Provide the (x, y) coordinate of the cell's center where the given text is located.  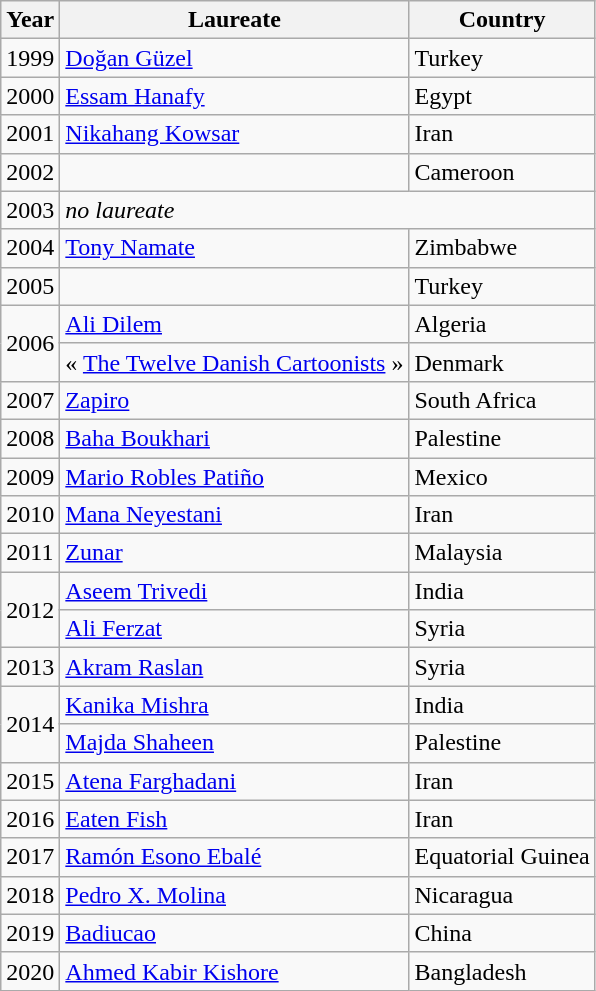
2010 (30, 515)
2011 (30, 553)
Tony Namate (234, 248)
2020 (30, 971)
Equatorial Guinea (502, 857)
2000 (30, 96)
2006 (30, 343)
Majda Shaheen (234, 743)
2008 (30, 438)
2009 (30, 477)
Zimbabwe (502, 248)
Essam Hanafy (234, 96)
Zunar (234, 553)
Cameroon (502, 172)
2014 (30, 724)
Country (502, 20)
2004 (30, 248)
Pedro X. Molina (234, 895)
2017 (30, 857)
2002 (30, 172)
Akram Raslan (234, 667)
China (502, 933)
2005 (30, 286)
Ahmed Kabir Kishore (234, 971)
Atena Farghadani (234, 781)
Baha Boukhari (234, 438)
2003 (30, 210)
Year (30, 20)
« The Twelve Danish Cartoonists » (234, 362)
Aseem Trivedi (234, 591)
Kanika Mishra (234, 705)
Badiucao (234, 933)
2016 (30, 819)
South Africa (502, 400)
2018 (30, 895)
no laureate (328, 210)
Mana Neyestani (234, 515)
2019 (30, 933)
Ali Dilem (234, 324)
Nicaragua (502, 895)
Denmark (502, 362)
Eaten Fish (234, 819)
Mexico (502, 477)
Egypt (502, 96)
Ramón Esono Ebalé (234, 857)
2007 (30, 400)
2012 (30, 610)
Algeria (502, 324)
2015 (30, 781)
2013 (30, 667)
Nikahang Kowsar (234, 134)
Mario Robles Patiño (234, 477)
1999 (30, 58)
Bangladesh (502, 971)
Laureate (234, 20)
Zapiro (234, 400)
Malaysia (502, 553)
Doğan Güzel (234, 58)
Ali Ferzat (234, 629)
2001 (30, 134)
